Output the (X, Y) coordinate of the center of the cell containing the given text.  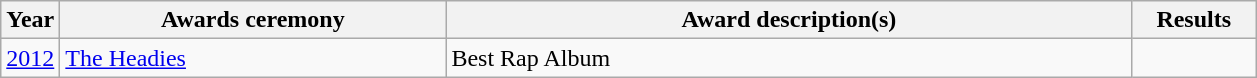
2012 (30, 58)
Awards ceremony (253, 20)
Best Rap Album (789, 58)
Year (30, 20)
Award description(s) (789, 20)
Results (1194, 20)
The Headies (253, 58)
